Determine the [x, y] coordinate at the center of the cell enclosing the given text.  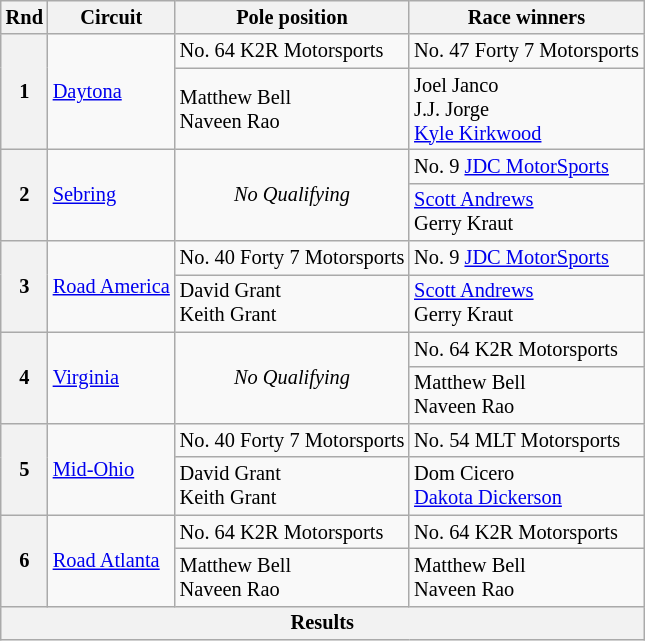
Race winners [526, 17]
Rnd [24, 17]
Sebring [112, 194]
No. 54 MLT Motorsports [526, 440]
Mid-Ohio [112, 468]
Daytona [112, 92]
3 [24, 286]
No. 47 Forty 7 Motorsports [526, 51]
Results [322, 623]
2 [24, 194]
Virginia [112, 378]
Road America [112, 286]
5 [24, 468]
Circuit [112, 17]
1 [24, 92]
Pole position [292, 17]
4 [24, 378]
Joel Janco J.J. Jorge Kyle Kirkwood [526, 109]
Road Atlanta [112, 560]
6 [24, 560]
Dom Cicero Dakota Dickerson [526, 486]
